Output the (X, Y) coordinate of the center of the cell containing the given text.  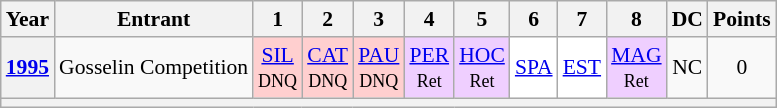
0 (742, 68)
7 (582, 19)
PAUDNQ (378, 68)
1 (278, 19)
SILDNQ (278, 68)
6 (534, 19)
2 (328, 19)
Entrant (154, 19)
HOCRet (482, 68)
5 (482, 19)
SPA (534, 68)
MAGRet (636, 68)
1995 (28, 68)
EST (582, 68)
8 (636, 19)
3 (378, 19)
DC (688, 19)
Year (28, 19)
4 (429, 19)
CATDNQ (328, 68)
NC (688, 68)
PERRet (429, 68)
Points (742, 19)
Gosselin Competition (154, 68)
